Detect which cell encompasses the target text, then output its [x, y] center coordinate. 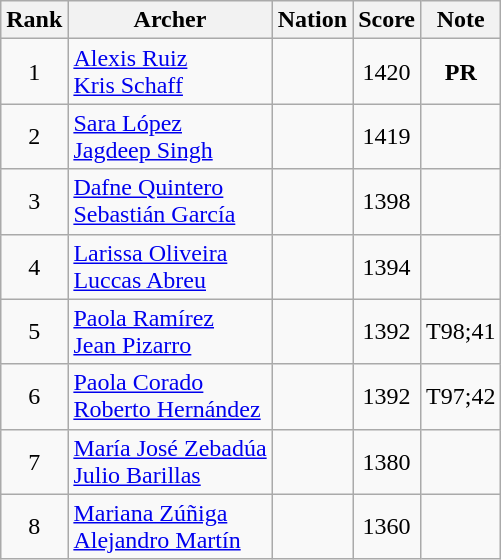
1360 [387, 526]
Mariana ZúñigaAlejandro Martín [170, 526]
5 [34, 332]
Larissa OliveiraLuccas Abreu [170, 266]
Score [387, 20]
8 [34, 526]
2 [34, 136]
T98;41 [461, 332]
María José ZebadúaJulio Barillas [170, 462]
1 [34, 72]
1420 [387, 72]
Archer [170, 20]
Rank [34, 20]
7 [34, 462]
PR [461, 72]
1394 [387, 266]
3 [34, 202]
1398 [387, 202]
Paola CoradoRoberto Hernández [170, 396]
Sara LópezJagdeep Singh [170, 136]
Dafne QuinteroSebastián García [170, 202]
1419 [387, 136]
Alexis RuizKris Schaff [170, 72]
1380 [387, 462]
Note [461, 20]
Nation [312, 20]
Paola RamírezJean Pizarro [170, 332]
4 [34, 266]
6 [34, 396]
T97;42 [461, 396]
